Output the (X, Y) coordinate of the center of the cell containing the given text.  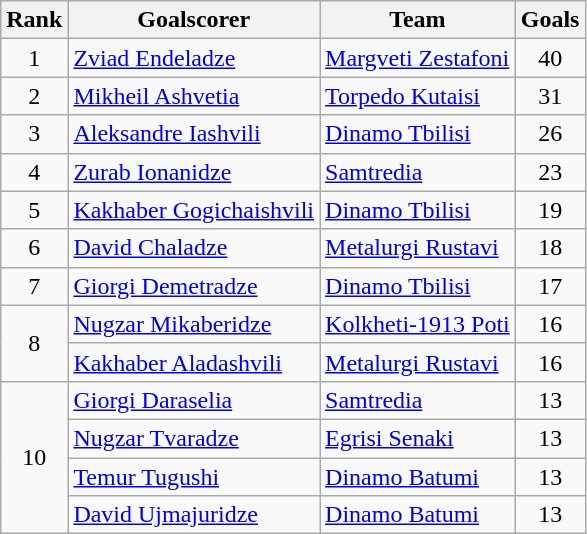
18 (550, 248)
Zviad Endeladze (194, 58)
17 (550, 286)
4 (34, 172)
Goalscorer (194, 20)
Kakhaber Gogichaishvili (194, 210)
Egrisi Senaki (418, 438)
2 (34, 96)
7 (34, 286)
Mikheil Ashvetia (194, 96)
8 (34, 343)
40 (550, 58)
Kolkheti-1913 Poti (418, 324)
6 (34, 248)
Temur Tugushi (194, 477)
David Ujmajuridze (194, 515)
Giorgi Demetradze (194, 286)
10 (34, 457)
31 (550, 96)
David Chaladze (194, 248)
1 (34, 58)
Kakhaber Aladashvili (194, 362)
Team (418, 20)
Nugzar Tvaradze (194, 438)
23 (550, 172)
Torpedo Kutaisi (418, 96)
Giorgi Daraselia (194, 400)
26 (550, 134)
Rank (34, 20)
3 (34, 134)
Nugzar Mikaberidze (194, 324)
Goals (550, 20)
19 (550, 210)
Margveti Zestafoni (418, 58)
5 (34, 210)
Aleksandre Iashvili (194, 134)
Zurab Ionanidze (194, 172)
